Scan for the cell matching the given text and deliver its [X, Y] coordinate at center. 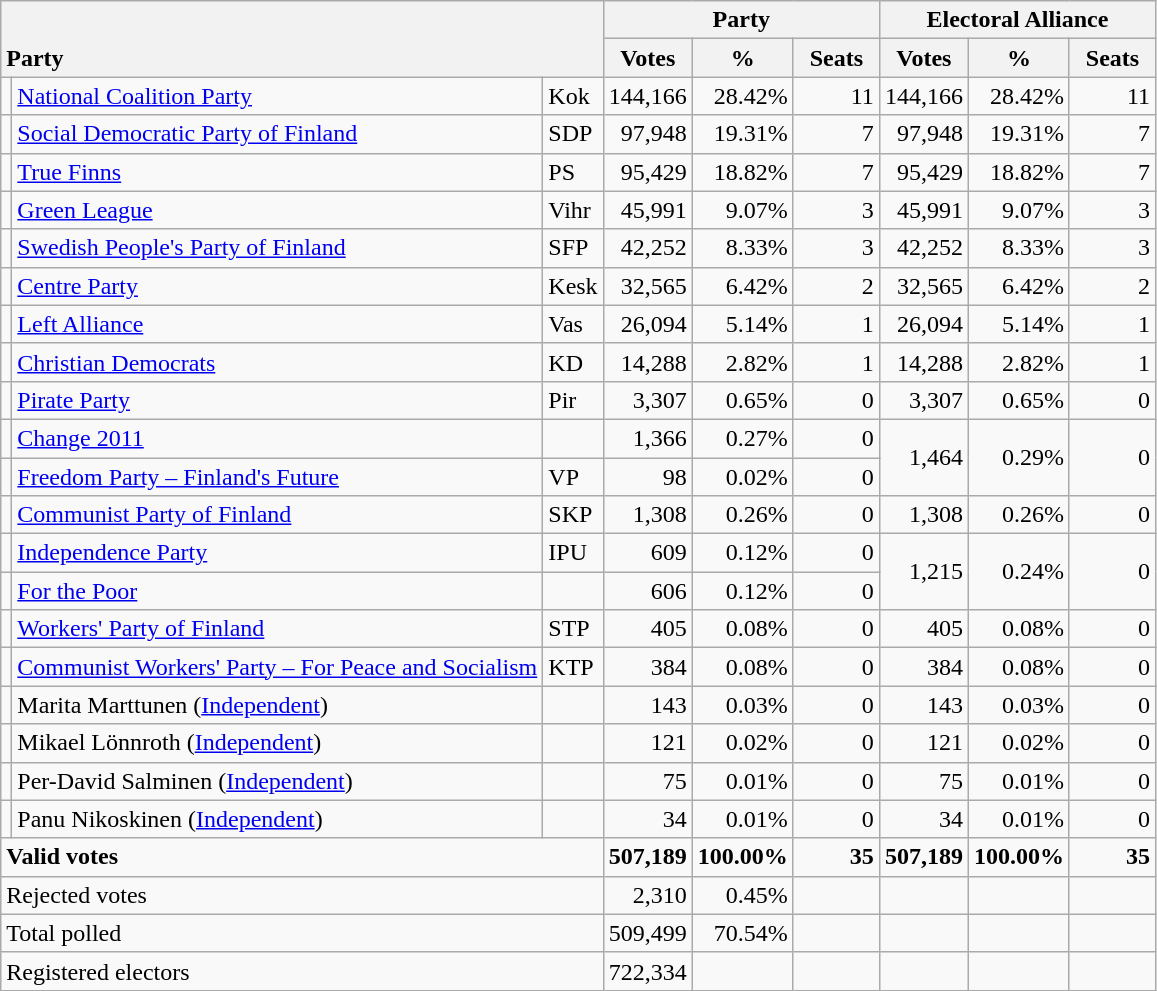
1,366 [648, 438]
Social Democratic Party of Finland [278, 134]
National Coalition Party [278, 96]
Kok [573, 96]
Mikael Lönnroth (Independent) [278, 743]
Communist Party of Finland [278, 515]
98 [648, 477]
0.27% [742, 438]
Green League [278, 210]
0.45% [742, 895]
1,464 [924, 457]
0.24% [1018, 572]
Electoral Alliance [1017, 20]
Per-David Salminen (Independent) [278, 781]
IPU [573, 553]
SFP [573, 248]
Freedom Party – Finland's Future [278, 477]
Workers' Party of Finland [278, 629]
STP [573, 629]
Left Alliance [278, 324]
Kesk [573, 286]
1,215 [924, 572]
Total polled [302, 933]
Valid votes [302, 857]
True Finns [278, 172]
606 [648, 591]
Change 2011 [278, 438]
Pirate Party [278, 400]
KTP [573, 667]
0.29% [1018, 457]
PS [573, 172]
Swedish People's Party of Finland [278, 248]
Vas [573, 324]
Christian Democrats [278, 362]
Registered electors [302, 971]
Panu Nikoskinen (Independent) [278, 819]
722,334 [648, 971]
SDP [573, 134]
70.54% [742, 933]
Independence Party [278, 553]
509,499 [648, 933]
For the Poor [278, 591]
Vihr [573, 210]
KD [573, 362]
Marita Marttunen (Independent) [278, 705]
VP [573, 477]
Rejected votes [302, 895]
2,310 [648, 895]
Communist Workers' Party – For Peace and Socialism [278, 667]
SKP [573, 515]
Centre Party [278, 286]
609 [648, 553]
Pir [573, 400]
